Return [x, y] of the center of cell containing provided text 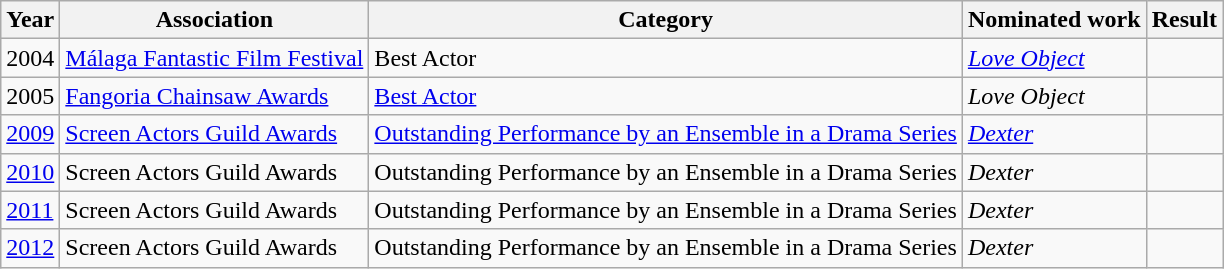
Association [214, 20]
2010 [30, 172]
2011 [30, 210]
2005 [30, 96]
2009 [30, 134]
Category [666, 20]
Year [30, 20]
2004 [30, 58]
Nominated work [1054, 20]
Fangoria Chainsaw Awards [214, 96]
Result [1184, 20]
Málaga Fantastic Film Festival [214, 58]
2012 [30, 248]
